Return (X, Y) of the center of cell containing provided text 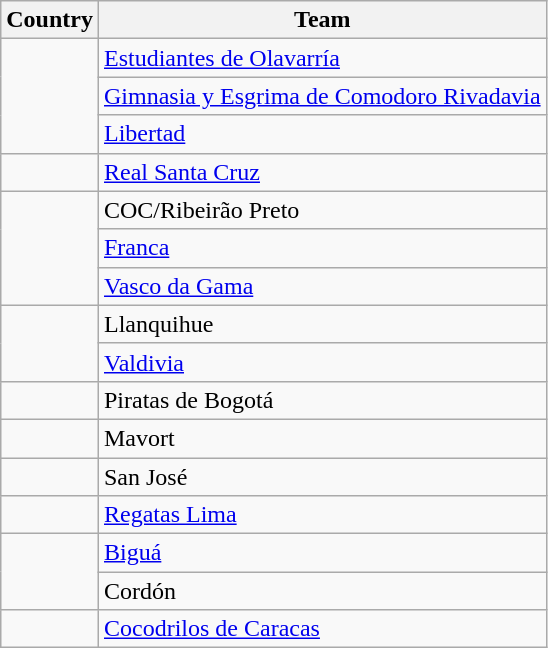
San José (322, 477)
Llanquihue (322, 324)
Biguá (322, 553)
Gimnasia y Esgrima de Comodoro Rivadavia (322, 96)
Cordón (322, 591)
Country (50, 20)
Franca (322, 248)
COC/Ribeirão Preto (322, 210)
Vasco da Gama (322, 286)
Libertad (322, 134)
Valdivia (322, 362)
Piratas de Bogotá (322, 400)
Cocodrilos de Caracas (322, 629)
Real Santa Cruz (322, 172)
Estudiantes de Olavarría (322, 58)
Team (322, 20)
Mavort (322, 438)
Regatas Lima (322, 515)
